Return [X, Y] of the center of cell containing provided text 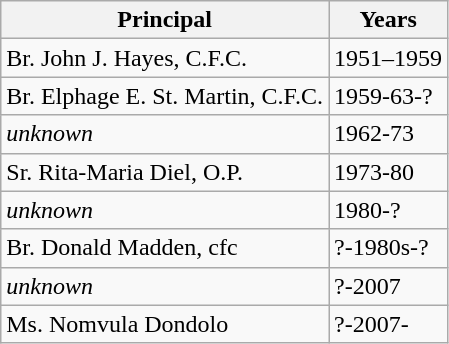
Br. Elphage E. St. Martin, C.F.C. [165, 96]
Br. Donald Madden, cfc [165, 248]
Ms. Nomvula Dondolo [165, 324]
1951–1959 [388, 58]
?-2007- [388, 324]
Sr. Rita-Maria Diel, O.P. [165, 172]
?-2007 [388, 286]
Br. John J. Hayes, C.F.C. [165, 58]
1959-63-? [388, 96]
Years [388, 20]
1973-80 [388, 172]
?-1980s-? [388, 248]
Principal [165, 20]
1980-? [388, 210]
1962-73 [388, 134]
